Search for the cell housing the specified text and yield its [x, y] center coordinate. 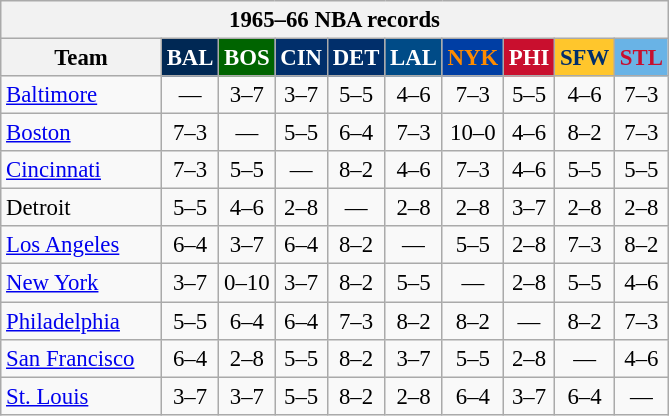
Detroit [82, 208]
BAL [190, 58]
SFW [585, 58]
0–10 [247, 283]
Boston [82, 133]
DET [356, 58]
1965–66 NBA records [334, 20]
New York [82, 283]
Philadelphia [82, 321]
PHI [528, 58]
Los Angeles [82, 245]
LAL [414, 58]
BOS [247, 58]
CIN [301, 58]
Cincinnati [82, 170]
10–0 [472, 133]
San Francisco [82, 358]
Team [82, 58]
Baltimore [82, 95]
St. Louis [82, 396]
STL [642, 58]
NYK [472, 58]
